Pinpoint the cell where the given text exists, returning its (x, y) midpoint coordinate. 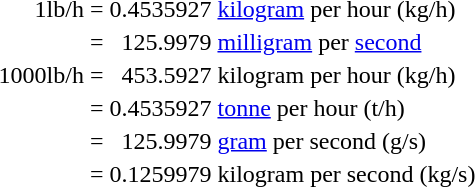
0.4535927 (160, 108)
453.5927 (160, 75)
